Identify which cell holds the provided text, then report its [X, Y] central coordinate. 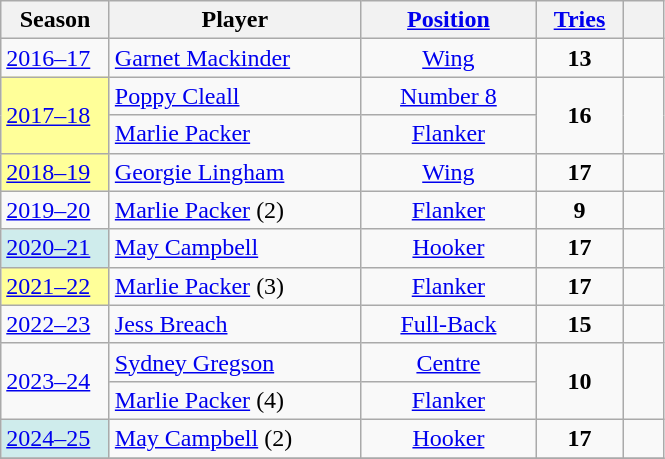
Sydney Gregson [234, 362]
Player [234, 20]
Marlie Packer (4) [234, 400]
2023–24 [56, 381]
15 [579, 324]
13 [579, 58]
Centre [448, 362]
16 [579, 115]
Position [448, 20]
2024–25 [56, 438]
May Campbell (2) [234, 438]
10 [579, 381]
Georgie Lingham [234, 172]
2021–22 [56, 286]
May Campbell [234, 248]
Marlie Packer (3) [234, 286]
Number 8 [448, 96]
Tries [579, 20]
Poppy Cleall [234, 96]
2020–21 [56, 248]
2018–19 [56, 172]
Garnet Mackinder [234, 58]
Season [56, 20]
Jess Breach [234, 324]
Full-Back [448, 324]
2022–23 [56, 324]
2017–18 [56, 115]
2019–20 [56, 210]
Marlie Packer [234, 134]
9 [579, 210]
2016–17 [56, 58]
Marlie Packer (2) [234, 210]
